For the text-containing cell, return its midpoint in (x, y) coordinate format. 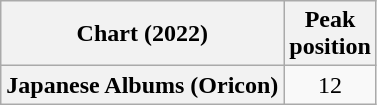
Peakposition (330, 34)
Japanese Albums (Oricon) (142, 85)
Chart (2022) (142, 34)
12 (330, 85)
